Locate the cell with the specified text and output its [X, Y] center coordinate. 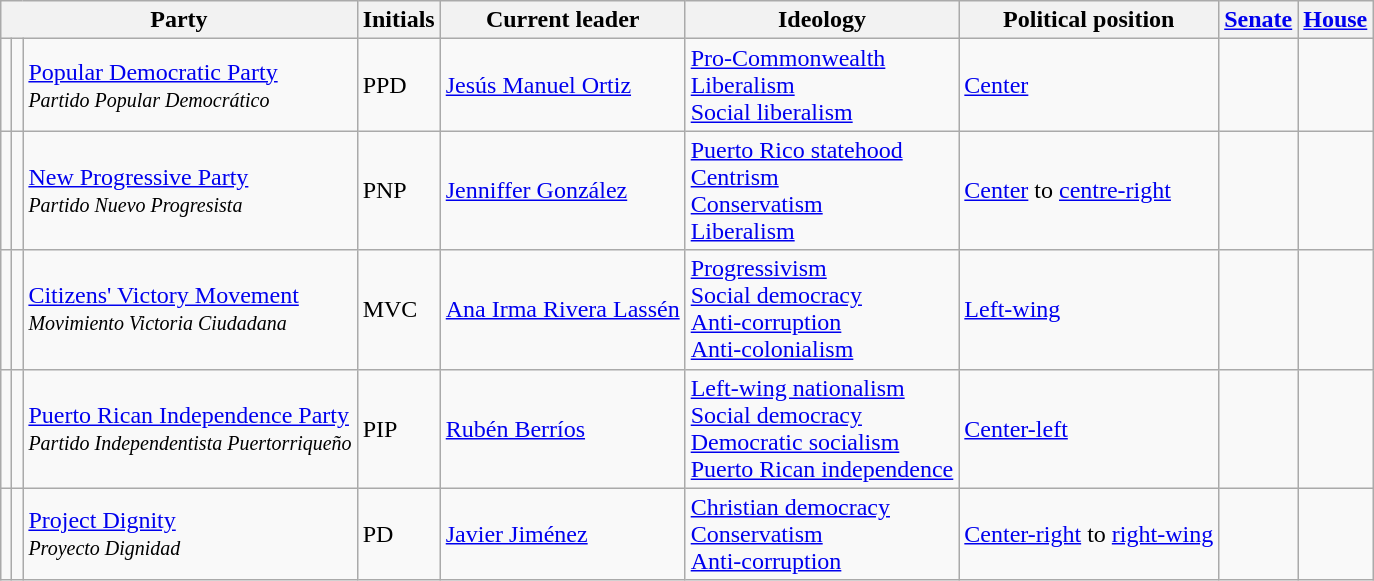
Party [179, 20]
ProgressivismSocial democracyAnti-corruptionAnti-colonialism [822, 310]
House [1336, 20]
Jenniffer González [562, 190]
Ideology [822, 20]
Center to centre-right [1089, 190]
Jesús Manuel Ortiz [562, 85]
PPD [398, 85]
Initials [398, 20]
PD [398, 534]
Center-left [1089, 428]
PNP [398, 190]
Puerto Rico statehoodCentrismConservatismLiberalism [822, 190]
MVC [398, 310]
Citizens' Victory MovementMovimiento Victoria Ciudadana [190, 310]
Project DignityProyecto Dignidad [190, 534]
Ana Irma Rivera Lassén [562, 310]
Left-wing nationalismSocial democracyDemocratic socialismPuerto Rican independence [822, 428]
Political position [1089, 20]
Left-wing [1089, 310]
Javier Jiménez [562, 534]
Center-right to right-wing [1089, 534]
Center [1089, 85]
Senate [1258, 20]
Popular Democratic PartyPartido Popular Democrático [190, 85]
Christian democracyConservatismAnti-corruption [822, 534]
PIP [398, 428]
Current leader [562, 20]
Pro-CommonwealthLiberalismSocial liberalism [822, 85]
Rubén Berríos [562, 428]
New Progressive PartyPartido Nuevo Progresista [190, 190]
Puerto Rican Independence PartyPartido Independentista Puertorriqueño [190, 428]
